Provide the [X, Y] coordinate of the cell's center where the given text is located.  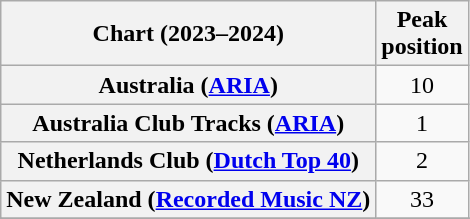
Netherlands Club (Dutch Top 40) [188, 161]
Chart (2023–2024) [188, 34]
Peakposition [422, 34]
2 [422, 161]
33 [422, 199]
10 [422, 85]
Australia (ARIA) [188, 85]
Australia Club Tracks (ARIA) [188, 123]
New Zealand (Recorded Music NZ) [188, 199]
1 [422, 123]
